Return the [x, y] coordinate for the center point of the cell that contains the specified text.  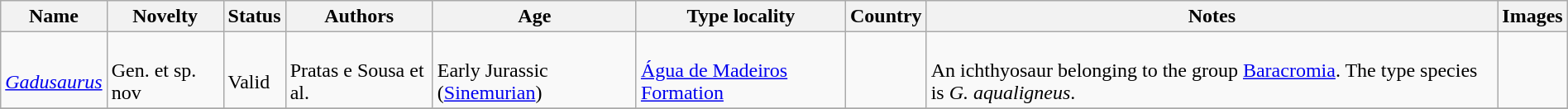
Valid [255, 70]
Água de Madeiros Formation [741, 70]
Pratas e Sousa et al. [359, 70]
An ichthyosaur belonging to the group Baracromia. The type species is G. aqualigneus. [1212, 70]
Name [54, 17]
Novelty [165, 17]
Images [1532, 17]
Gen. et sp. nov [165, 70]
Early Jurassic (Sinemurian) [534, 70]
Type locality [741, 17]
Notes [1212, 17]
Gadusaurus [54, 70]
Status [255, 17]
Age [534, 17]
Country [886, 17]
Authors [359, 17]
